Search for the cell housing the specified text and yield its [x, y] center coordinate. 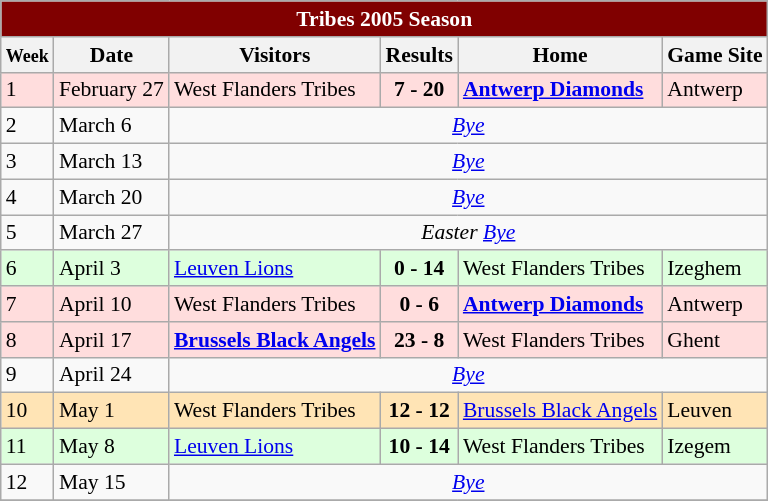
Tribes 2005 Season [384, 19]
0 - 14 [420, 269]
12 - 12 [420, 411]
April 17 [112, 340]
1 [28, 90]
Home [560, 55]
4 [28, 197]
May 8 [112, 447]
April 10 [112, 304]
Game Site [714, 55]
0 - 6 [420, 304]
9 [28, 375]
Ghent [714, 340]
10 [28, 411]
12 [28, 482]
7 - 20 [420, 90]
6 [28, 269]
March 20 [112, 197]
10 - 14 [420, 447]
May 1 [112, 411]
2 [28, 126]
February 27 [112, 90]
May 15 [112, 482]
Results [420, 55]
March 13 [112, 162]
Izegem [714, 447]
Leuven [714, 411]
3 [28, 162]
Izeghem [714, 269]
April 24 [112, 375]
March 6 [112, 126]
Date [112, 55]
Easter Bye [468, 233]
Visitors [275, 55]
Week [28, 55]
5 [28, 233]
8 [28, 340]
7 [28, 304]
11 [28, 447]
23 - 8 [420, 340]
April 3 [112, 269]
March 27 [112, 233]
